Locate the cell with the specified text and output its (X, Y) center coordinate. 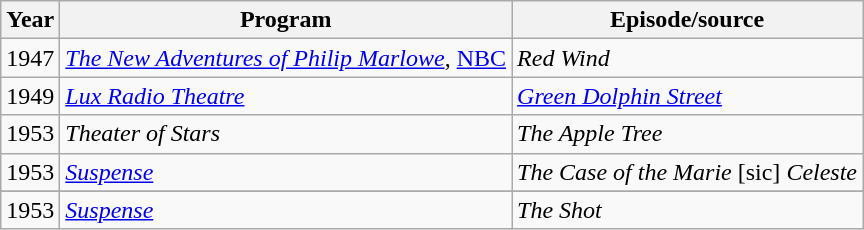
Program (286, 20)
The Shot (688, 210)
Episode/source (688, 20)
Year (30, 20)
Lux Radio Theatre (286, 96)
1949 (30, 96)
1947 (30, 58)
The Case of the Marie [sic] Celeste (688, 172)
Green Dolphin Street (688, 96)
Red Wind (688, 58)
Theater of Stars (286, 134)
The Apple Tree (688, 134)
The New Adventures of Philip Marlowe, NBC (286, 58)
